Search for the cell housing the specified text and yield its [X, Y] center coordinate. 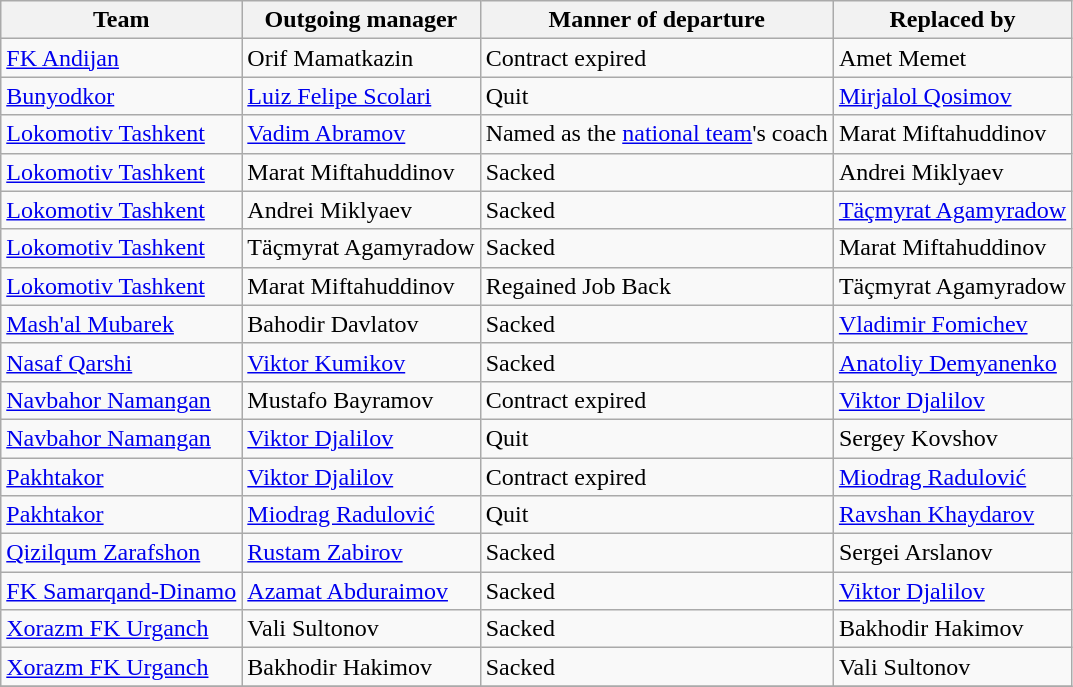
Orif Mamatkazin [361, 58]
Vadim Abramov [361, 134]
Sergey Kovshov [952, 438]
Azamat Abduraimov [361, 591]
Named as the national team's coach [656, 134]
Regained Job Back [656, 286]
Vladimir Fomichev [952, 324]
Anatoliy Demyanenko [952, 362]
Ravshan Khaydarov [952, 515]
FK Andijan [122, 58]
Mustafo Bayramov [361, 400]
Mirjalol Qosimov [952, 96]
Bunyodkor [122, 96]
FK Samarqand-Dinamo [122, 591]
Sergei Arslanov [952, 553]
Rustam Zabirov [361, 553]
Luiz Felipe Scolari [361, 96]
Mash'al Mubarek [122, 324]
Nasaf Qarshi [122, 362]
Qizilqum Zarafshon [122, 553]
Amet Memet [952, 58]
Replaced by [952, 20]
Viktor Kumikov [361, 362]
Outgoing manager [361, 20]
Team [122, 20]
Manner of departure [656, 20]
Bahodir Davlatov [361, 324]
